Pinpoint the cell where the given text exists, returning its (X, Y) midpoint coordinate. 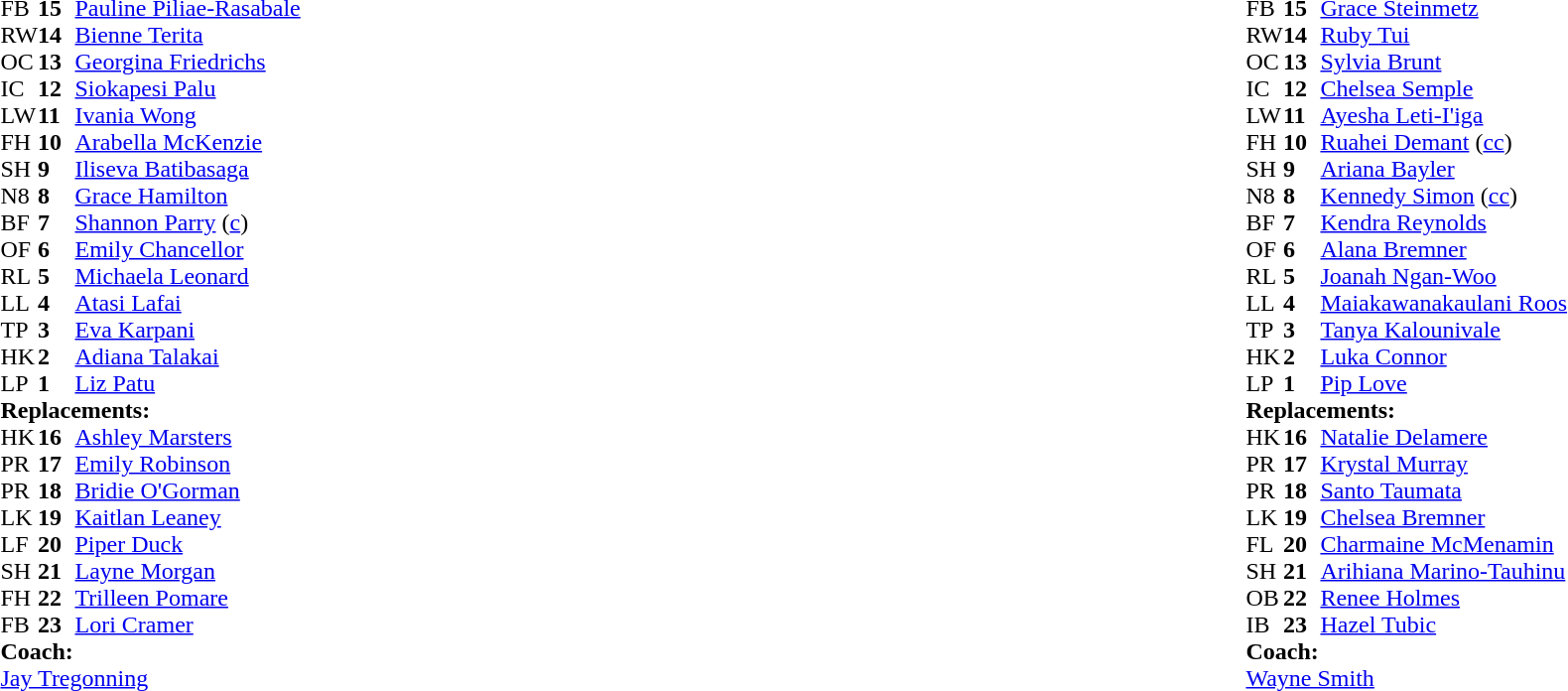
Krystal Murray (1443, 465)
Ruby Tui (1443, 36)
Iliseva Batibasaga (189, 169)
Maiakawanakaulani Roos (1443, 304)
Chelsea Bremner (1443, 518)
IB (1264, 625)
Grace Hamilton (189, 197)
Arabella McKenzie (189, 143)
Adiana Talakai (189, 357)
Atasi Lafai (189, 304)
Sylvia Brunt (1443, 62)
Santo Taumata (1443, 490)
Tanya Kalounivale (1443, 330)
Piper Duck (189, 544)
Ashley Marsters (189, 437)
Shannon Parry (c) (189, 222)
Ayesha Leti-I'iga (1443, 115)
FL (1264, 544)
Ruahei Demant (cc) (1443, 143)
Natalie Delamere (1443, 437)
Alana Bremner (1443, 250)
Lori Cramer (189, 625)
Liz Patu (189, 383)
Georgina Friedrichs (189, 62)
Chelsea Semple (1443, 89)
Renee Holmes (1443, 598)
OB (1264, 598)
Kaitlan Leaney (189, 518)
Bridie O'Gorman (189, 490)
Siokapesi Palu (189, 89)
Emily Robinson (189, 465)
Luka Connor (1443, 357)
Kennedy Simon (cc) (1443, 197)
Layne Morgan (189, 572)
Ariana Bayler (1443, 169)
Trilleen Pomare (189, 598)
Ivania Wong (189, 115)
Bienne Terita (189, 36)
Hazel Tubic (1443, 625)
Joanah Ngan-Woo (1443, 276)
Michaela Leonard (189, 276)
Pip Love (1443, 383)
Kendra Reynolds (1443, 222)
Eva Karpani (189, 330)
FB (19, 625)
Emily Chancellor (189, 250)
Arihiana Marino-Tauhinu (1443, 572)
LF (19, 544)
Charmaine McMenamin (1443, 544)
